Scan for the cell matching the given text and deliver its (x, y) coordinate at center. 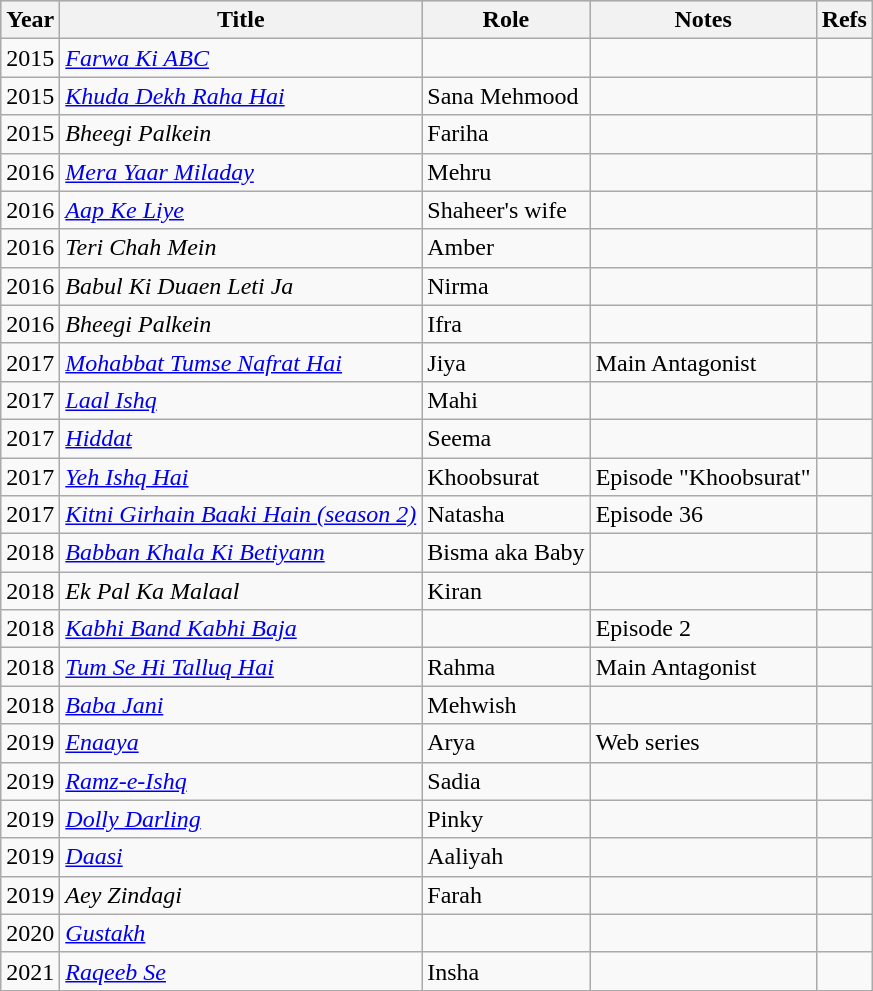
Laal Ishq (241, 400)
Aap Ke Liye (241, 210)
Aaliyah (506, 857)
Teri Chah Mein (241, 248)
Ramz-e-Ishq (241, 781)
Aey Zindagi (241, 895)
Dolly Darling (241, 819)
Bisma aka Baby (506, 553)
Shaheer's wife (506, 210)
Mehru (506, 172)
Kitni Girhain Baaki Hain (season 2) (241, 515)
Babban Khala Ki Betiyann (241, 553)
Mahi (506, 400)
Arya (506, 743)
Episode 2 (703, 629)
Amber (506, 248)
Natasha (506, 515)
Seema (506, 438)
Episode "Khoobsurat" (703, 477)
Episode 36 (703, 515)
Mera Yaar Miladay (241, 172)
Rahma (506, 667)
Khuda Dekh Raha Hai (241, 96)
Raqeeb Se (241, 971)
Babul Ki Duaen Leti Ja (241, 286)
Year (30, 20)
Daasi (241, 857)
Jiya (506, 362)
Pinky (506, 819)
2021 (30, 971)
Web series (703, 743)
Enaaya (241, 743)
2020 (30, 933)
Title (241, 20)
Kabhi Band Kabhi Baja (241, 629)
Yeh Ishq Hai (241, 477)
Gustakh (241, 933)
Refs (844, 20)
Baba Jani (241, 705)
Khoobsurat (506, 477)
Nirma (506, 286)
Hiddat (241, 438)
Mohabbat Tumse Nafrat Hai (241, 362)
Farah (506, 895)
Sana Mehmood (506, 96)
Notes (703, 20)
Mehwish (506, 705)
Ifra (506, 324)
Sadia (506, 781)
Fariha (506, 134)
Tum Se Hi Talluq Hai (241, 667)
Kiran (506, 591)
Ek Pal Ka Malaal (241, 591)
Role (506, 20)
Farwa Ki ABC (241, 58)
Insha (506, 971)
